Identify which cell holds the provided text, then report its [x, y] central coordinate. 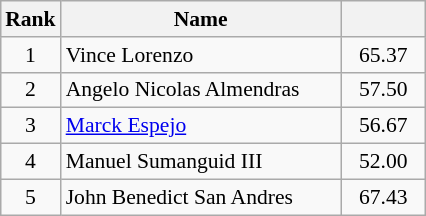
Manuel Sumanguid III [201, 161]
3 [30, 126]
57.50 [384, 90]
1 [30, 54]
2 [30, 90]
Rank [30, 19]
Name [201, 19]
5 [30, 197]
56.67 [384, 126]
Angelo Nicolas Almendras [201, 90]
John Benedict San Andres [201, 197]
67.43 [384, 197]
4 [30, 161]
Vince Lorenzo [201, 54]
Marck Espejo [201, 126]
52.00 [384, 161]
65.37 [384, 54]
